Capture the cell that displays the provided text and extract its [X, Y] central coordinate. 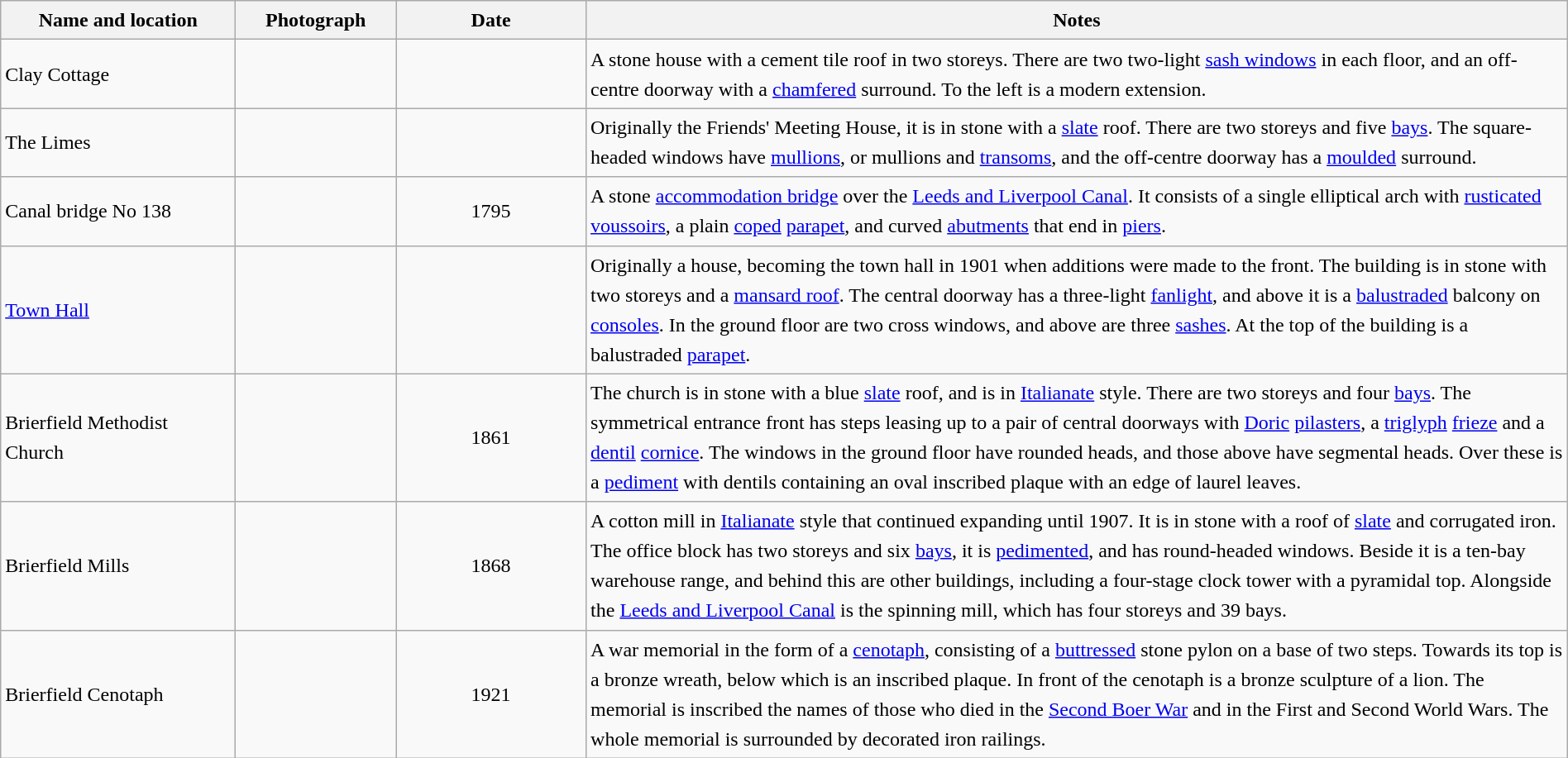
Brierfield Mills [118, 565]
1861 [491, 438]
Notes [1077, 20]
Clay Cottage [118, 74]
Name and location [118, 20]
Photograph [316, 20]
Brierfield Cenotaph [118, 694]
Brierfield Methodist Church [118, 438]
1921 [491, 694]
Canal bridge No 138 [118, 212]
Town Hall [118, 309]
Date [491, 20]
1795 [491, 212]
1868 [491, 565]
The Limes [118, 142]
